Search for the cell housing the specified text and yield its (X, Y) center coordinate. 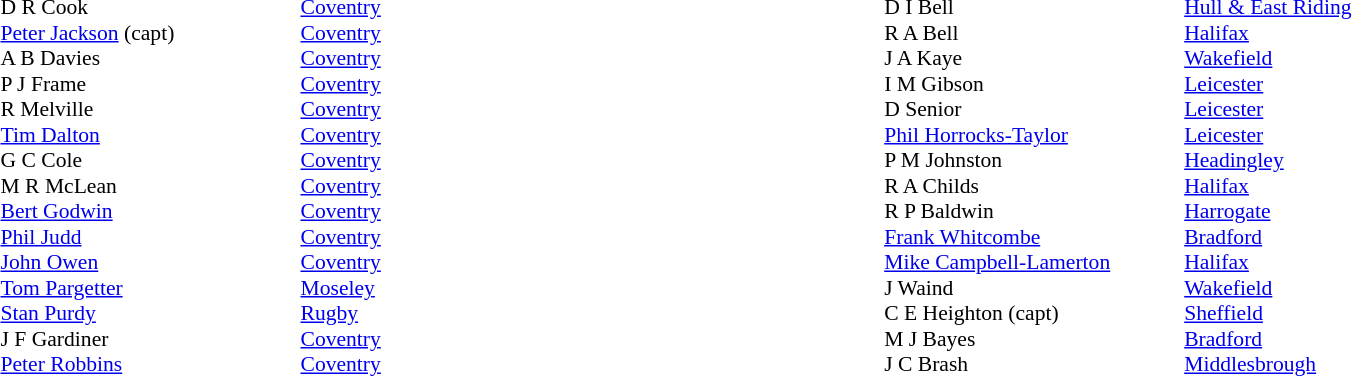
P J Frame (150, 84)
G C Cole (150, 161)
P M Johnston (1034, 161)
Stan Purdy (150, 313)
C E Heighton (capt) (1034, 313)
Phil Horrocks-Taylor (1034, 135)
Tim Dalton (150, 135)
Tom Pargetter (150, 288)
J F Gardiner (150, 339)
Moseley (340, 288)
Harrogate (1268, 211)
I M Gibson (1034, 84)
Frank Whitcombe (1034, 237)
M J Bayes (1034, 339)
R P Baldwin (1034, 211)
Mike Campbell-Lamerton (1034, 263)
A B Davies (150, 59)
Bert Godwin (150, 211)
John Owen (150, 263)
J A Kaye (1034, 59)
M R McLean (150, 186)
J Waind (1034, 288)
Rugby (340, 313)
Peter Jackson (capt) (150, 33)
Sheffield (1268, 313)
R Melville (150, 109)
Headingley (1268, 161)
D Senior (1034, 109)
Phil Judd (150, 237)
R A Bell (1034, 33)
R A Childs (1034, 186)
